Determine the [x, y] coordinate at the center of the cell enclosing the given text.  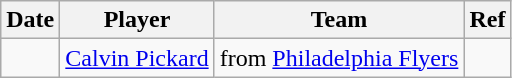
from Philadelphia Flyers [339, 58]
Date [30, 20]
Calvin Pickard [137, 58]
Team [339, 20]
Player [137, 20]
Ref [488, 20]
